Capture the cell that displays the provided text and extract its (X, Y) central coordinate. 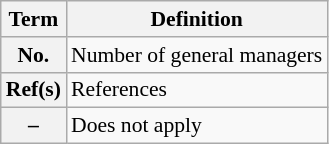
Number of general managers (196, 55)
References (196, 90)
Does not apply (196, 126)
Term (34, 19)
Definition (196, 19)
– (34, 126)
No. (34, 55)
Ref(s) (34, 90)
